Pinpoint the cell where the given text exists, returning its (X, Y) midpoint coordinate. 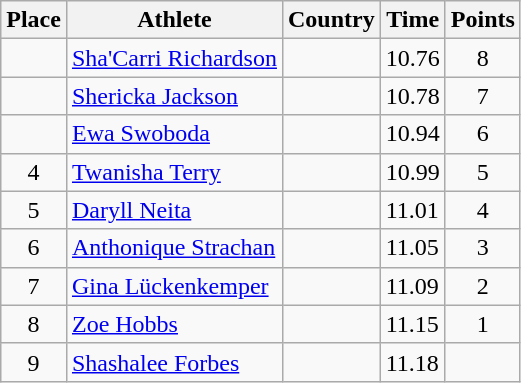
Zoe Hobbs (174, 324)
11.01 (412, 210)
10.78 (412, 96)
Shericka Jackson (174, 96)
10.99 (412, 172)
1 (482, 324)
Shashalee Forbes (174, 362)
10.76 (412, 58)
Place (34, 20)
Ewa Swoboda (174, 134)
Country (331, 20)
11.18 (412, 362)
Sha'Carri Richardson (174, 58)
3 (482, 248)
Points (482, 20)
11.15 (412, 324)
Twanisha Terry (174, 172)
Daryll Neita (174, 210)
Anthonique Strachan (174, 248)
Gina Lückenkemper (174, 286)
Time (412, 20)
2 (482, 286)
10.94 (412, 134)
9 (34, 362)
11.05 (412, 248)
Athlete (174, 20)
11.09 (412, 286)
